Extract the (X, Y) coordinate from the center of the cell holding the provided text.  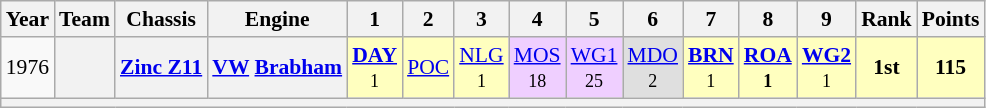
Rank (886, 19)
ROA1 (768, 68)
1st (886, 68)
Engine (277, 19)
8 (768, 19)
Year (28, 19)
1976 (28, 68)
2 (428, 19)
1 (374, 19)
MDO2 (652, 68)
Team (84, 19)
3 (481, 19)
115 (951, 68)
7 (711, 19)
DAY1 (374, 68)
WG21 (826, 68)
VW Brabham (277, 68)
Points (951, 19)
5 (594, 19)
6 (652, 19)
MOS18 (538, 68)
POC (428, 68)
9 (826, 19)
Chassis (161, 19)
BRN1 (711, 68)
Zinc Z11 (161, 68)
WG125 (594, 68)
NLG1 (481, 68)
4 (538, 19)
